Search for the cell housing the specified text and yield its (X, Y) center coordinate. 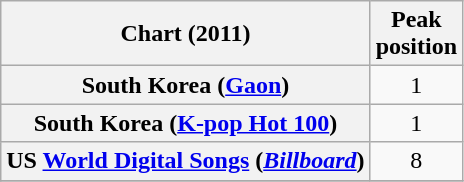
8 (416, 161)
US World Digital Songs (Billboard) (186, 161)
South Korea (Gaon) (186, 85)
South Korea (K-pop Hot 100) (186, 123)
Chart (2011) (186, 34)
Peakposition (416, 34)
